Identify which cell holds the provided text, then report its [X, Y] central coordinate. 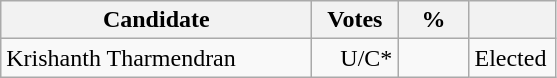
Elected [512, 58]
U/C* [355, 58]
% [434, 20]
Candidate [156, 20]
Votes [355, 20]
Krishanth Tharmendran [156, 58]
